From the cell containing the given text, extract its center point as [X, Y] coordinate. 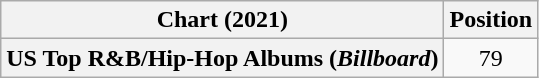
US Top R&B/Hip-Hop Albums (Billboard) [222, 58]
79 [491, 58]
Position [491, 20]
Chart (2021) [222, 20]
